Find where the given text appears and provide that cell's center as [X, Y] coordinate. 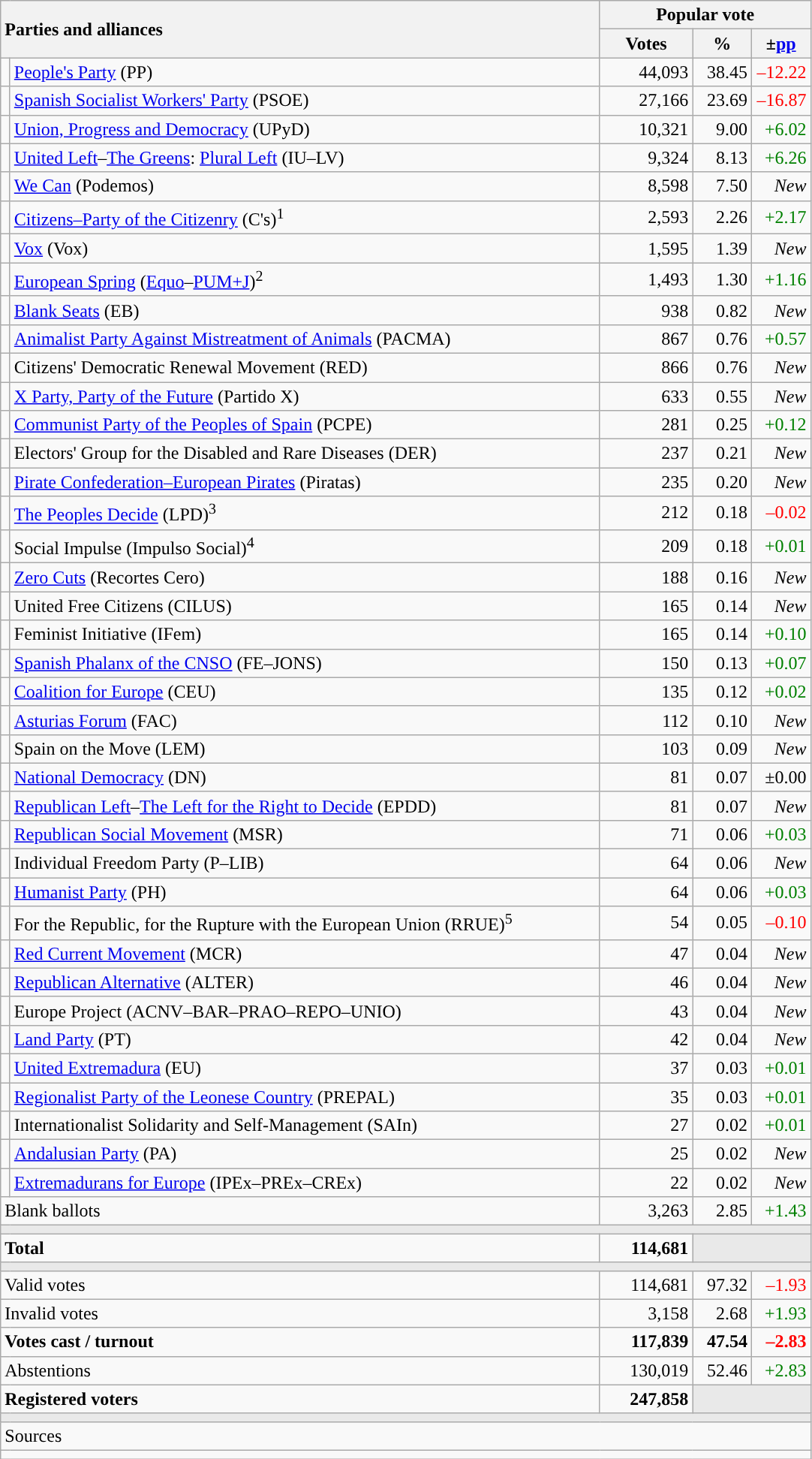
9,324 [646, 158]
Zero Cuts (Recortes Cero) [305, 577]
3,158 [646, 1313]
–2.83 [780, 1342]
Coalition for Europe (CEU) [305, 692]
37 [646, 1068]
0.16 [722, 577]
European Spring (Equo–PUM+J)2 [305, 279]
Registered voters [300, 1399]
150 [646, 663]
Republican Alternative (ALTER) [305, 982]
2.26 [722, 218]
Land Party (PT) [305, 1039]
Republican Left–The Left for the Right to Decide (EPDD) [305, 806]
47 [646, 954]
We Can (Podemos) [305, 186]
2,593 [646, 218]
Sources [405, 1436]
+6.26 [780, 158]
1.39 [722, 249]
The Peoples Decide (LPD)3 [305, 514]
±pp [780, 44]
+1.93 [780, 1313]
10,321 [646, 129]
52.46 [722, 1370]
71 [646, 834]
1.30 [722, 279]
2.85 [722, 1211]
212 [646, 514]
Internationalist Solidarity and Self-Management (SAIn) [305, 1126]
+6.02 [780, 129]
+0.02 [780, 692]
112 [646, 720]
United Extremadura (EU) [305, 1068]
+2.17 [780, 218]
Extremadurans for Europe (IPEx–PREx–CREx) [305, 1183]
281 [646, 425]
0.09 [722, 749]
–12.22 [780, 72]
X Party, Party of the Future (Partido X) [305, 396]
Humanist Party (PH) [305, 892]
135 [646, 692]
8.13 [722, 158]
Feminist Initiative (IFem) [305, 635]
Popular vote [705, 15]
237 [646, 454]
Spanish Phalanx of the CNSO (FE–JONS) [305, 663]
235 [646, 482]
0.21 [722, 454]
633 [646, 396]
Abstentions [300, 1370]
Andalusian Party (PA) [305, 1154]
Citizens' Democratic Renewal Movement (RED) [305, 367]
For the Republic, for the Rupture with the European Union (RRUE)5 [305, 924]
+1.16 [780, 279]
209 [646, 547]
867 [646, 339]
Total [300, 1248]
Asturias Forum (FAC) [305, 720]
Vox (Vox) [305, 249]
38.45 [722, 72]
3,263 [646, 1211]
+2.83 [780, 1370]
247,858 [646, 1399]
0.05 [722, 924]
43 [646, 1011]
–0.02 [780, 514]
866 [646, 367]
Individual Freedom Party (P–LIB) [305, 864]
Republican Social Movement (MSR) [305, 834]
8,598 [646, 186]
97.32 [722, 1285]
–1.93 [780, 1285]
103 [646, 749]
United Left–The Greens: Plural Left (IU–LV) [305, 158]
Communist Party of the Peoples of Spain (PCPE) [305, 425]
0.82 [722, 310]
Red Current Movement (MCR) [305, 954]
+0.10 [780, 635]
44,093 [646, 72]
Spanish Socialist Workers' Party (PSOE) [305, 101]
0.20 [722, 482]
Valid votes [300, 1285]
188 [646, 577]
+0.57 [780, 339]
42 [646, 1039]
Electors' Group for the Disabled and Rare Diseases (DER) [305, 454]
+1.43 [780, 1211]
Votes [646, 44]
7.50 [722, 186]
1,595 [646, 249]
Spain on the Move (LEM) [305, 749]
0.12 [722, 692]
Parties and alliances [300, 29]
117,839 [646, 1342]
Europe Project (ACNV–BAR–PRAO–REPO–UNIO) [305, 1011]
46 [646, 982]
23.69 [722, 101]
People's Party (PP) [305, 72]
Animalist Party Against Mistreatment of Animals (PACMA) [305, 339]
1,493 [646, 279]
938 [646, 310]
–16.87 [780, 101]
0.25 [722, 425]
–0.10 [780, 924]
% [722, 44]
Citizens–Party of the Citizenry (C's)1 [305, 218]
27 [646, 1126]
25 [646, 1154]
Regionalist Party of the Leonese Country (PREPAL) [305, 1097]
0.13 [722, 663]
Votes cast / turnout [300, 1342]
Blank ballots [300, 1211]
2.68 [722, 1313]
+0.07 [780, 663]
54 [646, 924]
United Free Citizens (CILUS) [305, 606]
+0.12 [780, 425]
130,019 [646, 1370]
Union, Progress and Democracy (UPyD) [305, 129]
Pirate Confederation–European Pirates (Piratas) [305, 482]
47.54 [722, 1342]
27,166 [646, 101]
22 [646, 1183]
National Democracy (DN) [305, 777]
0.10 [722, 720]
9.00 [722, 129]
Social Impulse (Impulso Social)4 [305, 547]
Blank Seats (EB) [305, 310]
Invalid votes [300, 1313]
±0.00 [780, 777]
0.55 [722, 396]
35 [646, 1097]
